Find where the given text appears and provide that cell's center as [x, y] coordinate. 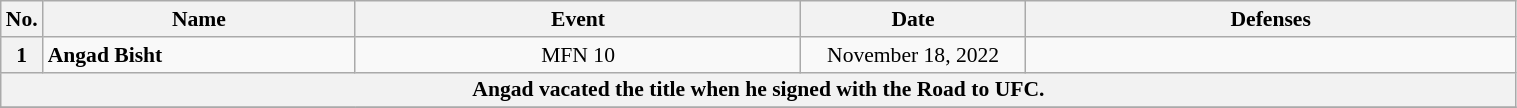
1 [22, 55]
No. [22, 19]
Angad Bisht [200, 55]
November 18, 2022 [913, 55]
Defenses [1270, 19]
Event [578, 19]
MFN 10 [578, 55]
Name [200, 19]
Date [913, 19]
Angad vacated the title when he signed with the Road to UFC. [758, 90]
